Search for the cell housing the specified text and yield its [x, y] center coordinate. 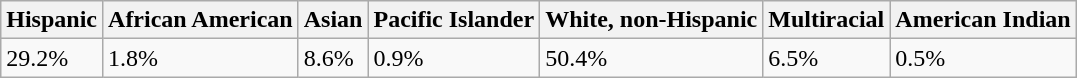
1.8% [201, 58]
6.5% [826, 58]
Asian [333, 20]
White, non-Hispanic [652, 20]
Pacific Islander [454, 20]
Multiracial [826, 20]
8.6% [333, 58]
50.4% [652, 58]
American Indian [983, 20]
African American [201, 20]
0.9% [454, 58]
29.2% [52, 58]
0.5% [983, 58]
Hispanic [52, 20]
